Search for the cell housing the specified text and yield its [x, y] center coordinate. 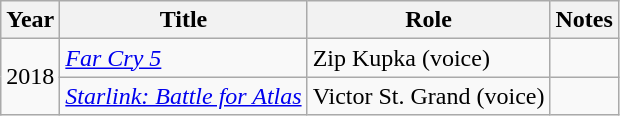
Notes [584, 20]
Far Cry 5 [184, 58]
Title [184, 20]
Victor St. Grand (voice) [428, 96]
Starlink: Battle for Atlas [184, 96]
Year [30, 20]
Zip Kupka (voice) [428, 58]
Role [428, 20]
2018 [30, 77]
